Search for the cell housing the specified text and yield its [X, Y] center coordinate. 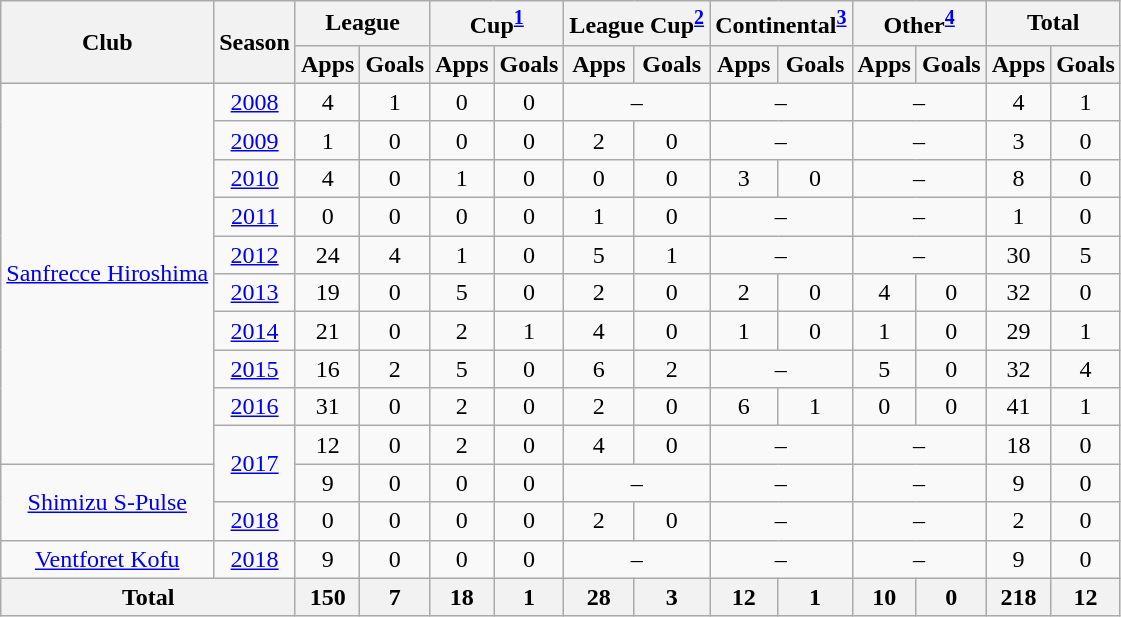
League Cup2 [637, 24]
16 [327, 369]
8 [1018, 178]
21 [327, 331]
30 [1018, 255]
Shimizu S-Pulse [108, 502]
Club [108, 42]
19 [327, 293]
41 [1018, 407]
Ventforet Kofu [108, 559]
Cup1 [497, 24]
Other4 [919, 24]
2011 [255, 217]
28 [599, 597]
10 [884, 597]
2009 [255, 140]
2010 [255, 178]
31 [327, 407]
218 [1018, 597]
150 [327, 597]
Sanfrecce Hiroshima [108, 274]
2012 [255, 255]
29 [1018, 331]
Season [255, 42]
Continental3 [781, 24]
2014 [255, 331]
24 [327, 255]
League [362, 24]
7 [395, 597]
2015 [255, 369]
2017 [255, 464]
2008 [255, 102]
2013 [255, 293]
2016 [255, 407]
